Return the [x, y] coordinate for the center point of the cell that contains the specified text.  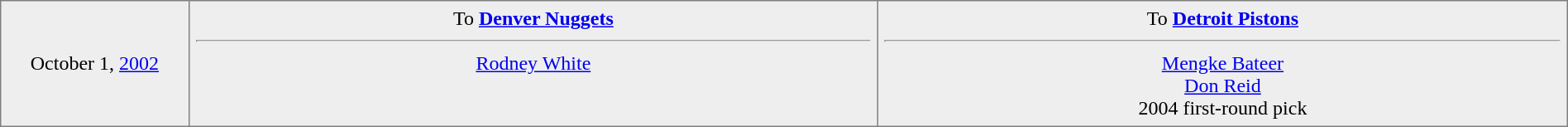
To Denver NuggetsRodney White [533, 64]
October 1, 2002 [94, 64]
To Detroit PistonsMengke BateerDon Reid2004 first-round pick [1223, 64]
